Return the [x, y] coordinate for the center point of the cell that contains the specified text.  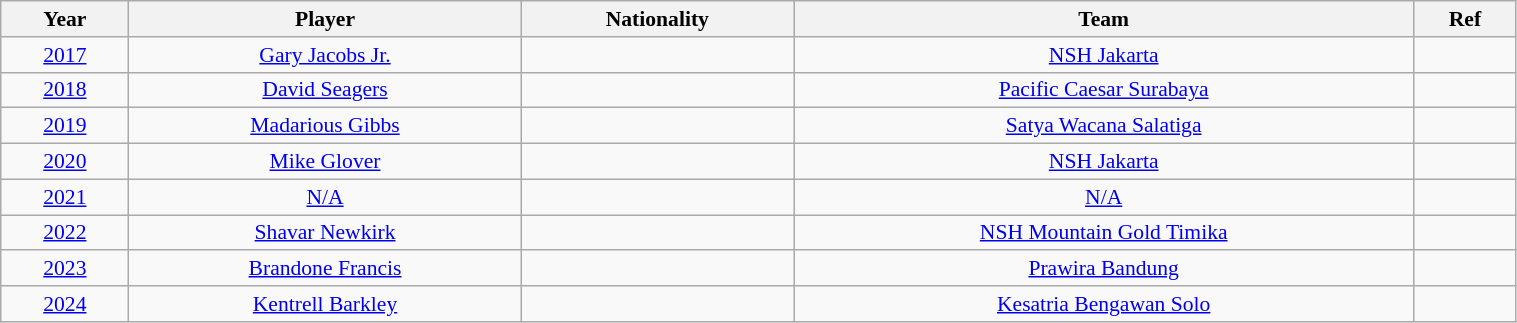
2022 [65, 233]
Team [1104, 19]
David Seagers [325, 90]
Mike Glover [325, 162]
2018 [65, 90]
Gary Jacobs Jr. [325, 55]
Satya Wacana Salatiga [1104, 126]
Brandone Francis [325, 269]
2024 [65, 304]
Kesatria Bengawan Solo [1104, 304]
Nationality [657, 19]
2023 [65, 269]
NSH Mountain Gold Timika [1104, 233]
Ref [1465, 19]
Shavar Newkirk [325, 233]
Pacific Caesar Surabaya [1104, 90]
2021 [65, 197]
Madarious Gibbs [325, 126]
2019 [65, 126]
Kentrell Barkley [325, 304]
2020 [65, 162]
2017 [65, 55]
Prawira Bandung [1104, 269]
Year [65, 19]
Player [325, 19]
